Capture the cell that displays the provided text and extract its (X, Y) central coordinate. 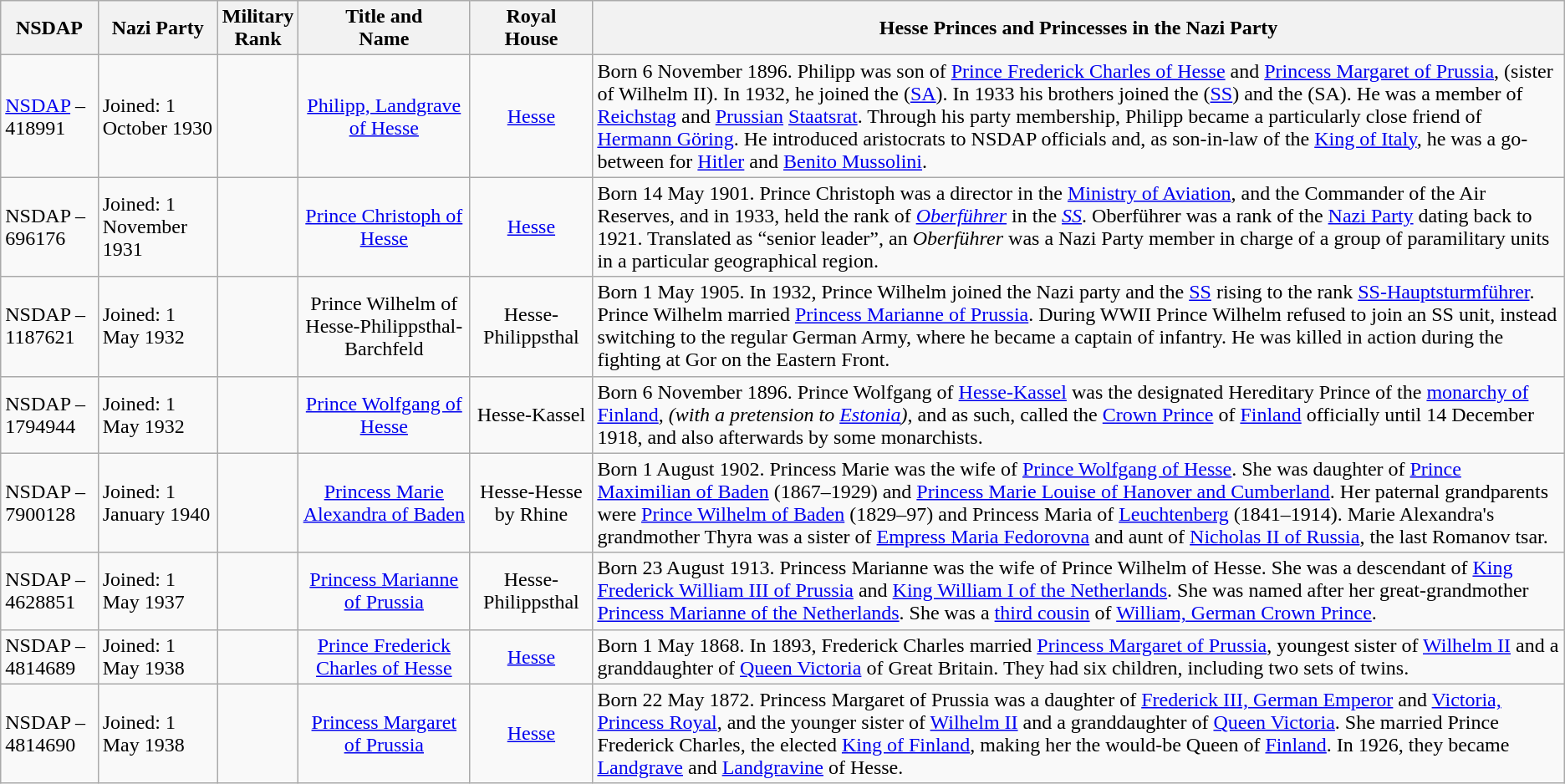
Hesse Princes and Princesses in the Nazi Party (1078, 28)
Joined: 1 January 1940 (157, 503)
RoyalHouse (532, 28)
Prince Wolfgang of Hesse (385, 415)
NSDAP – 696176 (49, 227)
NSDAP (49, 28)
Princess Margaret of Prussia (385, 734)
Hesse-Hesse by Rhine (532, 503)
Princess Marianne of Prussia (385, 591)
NSDAP – 418991 (49, 116)
Hesse-Kassel (532, 415)
NSDAP – 4628851 (49, 591)
MilitaryRank (257, 28)
Joined: 1 October 1930 (157, 116)
Prince Frederick Charles of Hesse (385, 657)
NSDAP – 7900128 (49, 503)
Princess Marie Alexandra of Baden (385, 503)
Nazi Party (157, 28)
NSDAP – 4814690 (49, 734)
NSDAP – 4814689 (49, 657)
NSDAP – 1187621 (49, 326)
Prince Wilhelm of Hesse-Philippsthal-Barchfeld (385, 326)
Joined: 1 May 1937 (157, 591)
Prince Christoph of Hesse (385, 227)
Title andName (385, 28)
Joined: 1 November 1931 (157, 227)
Philipp, Landgrave of Hesse (385, 116)
NSDAP – 1794944 (49, 415)
